Pinpoint the cell where the given text exists, returning its (x, y) midpoint coordinate. 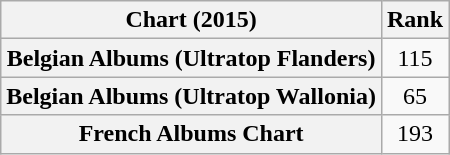
French Albums Chart (192, 134)
115 (414, 58)
Belgian Albums (Ultratop Wallonia) (192, 96)
Chart (2015) (192, 20)
Rank (414, 20)
65 (414, 96)
Belgian Albums (Ultratop Flanders) (192, 58)
193 (414, 134)
